For the text-containing cell, return its midpoint in [x, y] coordinate format. 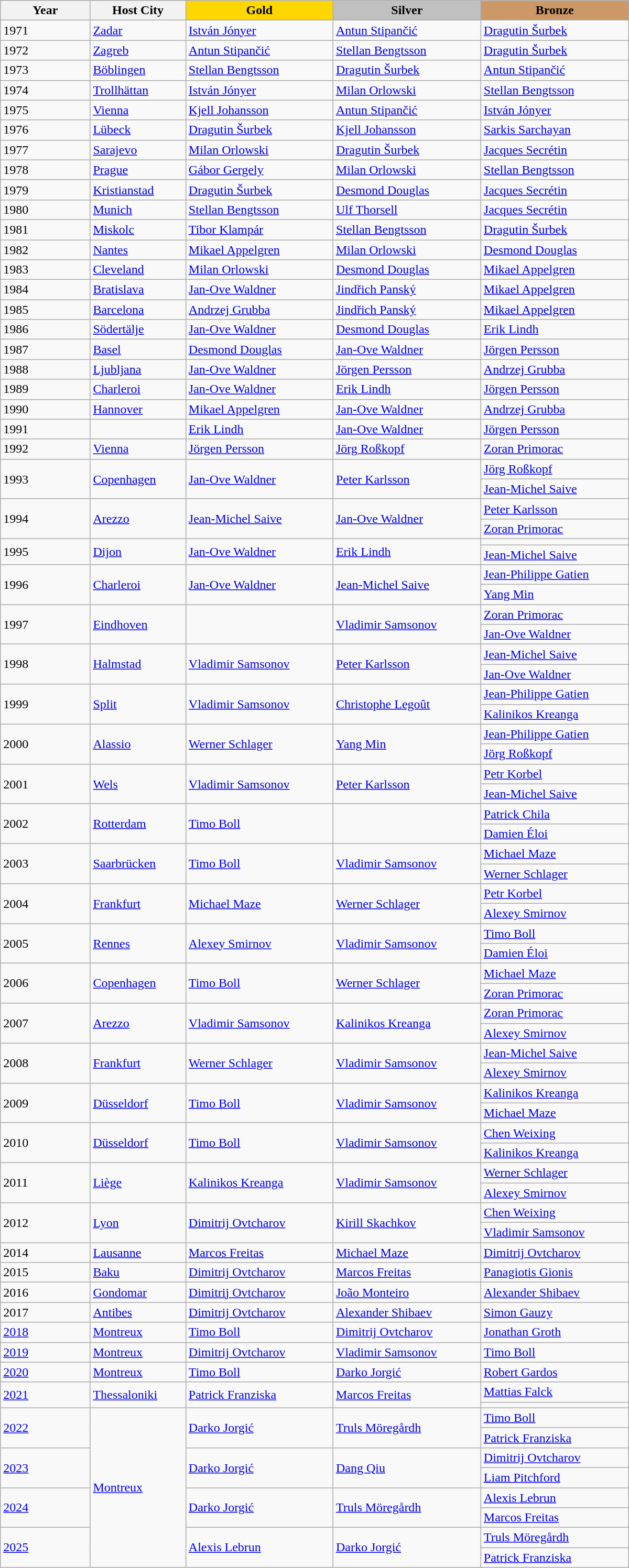
Trollhättan [138, 90]
2022 [45, 1428]
2017 [45, 1312]
Hannover [138, 409]
2002 [45, 824]
Gábor Gergely [259, 170]
Miskolc [138, 229]
Saarbrücken [138, 863]
Ljubljana [138, 369]
2000 [45, 744]
2016 [45, 1292]
Silver [407, 10]
Cleveland [138, 270]
2021 [45, 1395]
2003 [45, 863]
1981 [45, 229]
1973 [45, 70]
1984 [45, 290]
Panagiotis Gionis [555, 1273]
Antibes [138, 1312]
1999 [45, 704]
1993 [45, 479]
Bratislava [138, 290]
Mattias Falck [555, 1392]
1975 [45, 110]
2008 [45, 1063]
Year [45, 10]
Kirill Skachkov [407, 1223]
2009 [45, 1103]
Sarajevo [138, 150]
Robert Gardos [555, 1372]
Liam Pitchford [555, 1477]
1976 [45, 130]
2006 [45, 983]
1991 [45, 429]
Alassio [138, 744]
Lübeck [138, 130]
1998 [45, 664]
1982 [45, 250]
Split [138, 704]
Simon Gauzy [555, 1312]
1974 [45, 90]
Tibor Klampár [259, 229]
2020 [45, 1372]
Gold [259, 10]
2014 [45, 1253]
2025 [45, 1548]
2001 [45, 784]
1997 [45, 624]
1980 [45, 210]
Södertälje [138, 330]
Nantes [138, 250]
Kristianstad [138, 190]
2018 [45, 1332]
2023 [45, 1467]
1995 [45, 551]
Rotterdam [138, 824]
1985 [45, 310]
Liège [138, 1182]
Thessaloniki [138, 1395]
Dang Qiu [407, 1467]
1992 [45, 449]
Christophe Legoût [407, 704]
2011 [45, 1182]
Zadar [138, 30]
1978 [45, 170]
Prague [138, 170]
1994 [45, 519]
Zagreb [138, 50]
2007 [45, 1023]
2019 [45, 1352]
Halmstad [138, 664]
João Monteiro [407, 1292]
1972 [45, 50]
Ulf Thorsell [407, 210]
Sarkis Sarchayan [555, 130]
Rennes [138, 944]
Patrick Chila [555, 814]
1986 [45, 330]
1987 [45, 349]
Lausanne [138, 1253]
Dijon [138, 551]
Barcelona [138, 310]
Gondomar [138, 1292]
2024 [45, 1508]
Baku [138, 1273]
2012 [45, 1223]
1996 [45, 585]
1977 [45, 150]
2015 [45, 1273]
Bronze [555, 10]
2004 [45, 904]
1988 [45, 369]
Eindhoven [138, 624]
1983 [45, 270]
Lyon [138, 1223]
Jonathan Groth [555, 1332]
1971 [45, 30]
Munich [138, 210]
Böblingen [138, 70]
2005 [45, 944]
2010 [45, 1143]
Basel [138, 349]
Host City [138, 10]
1990 [45, 409]
Wels [138, 784]
1989 [45, 389]
1979 [45, 190]
